Return the [x, y] coordinate for the center point of the cell that contains the specified text.  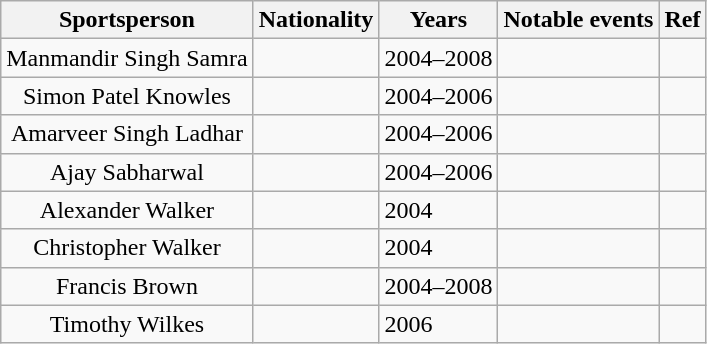
2006 [438, 324]
Sportsperson [127, 20]
Years [438, 20]
Simon Patel Knowles [127, 96]
Ajay Sabharwal [127, 172]
Ref [682, 20]
Amarveer Singh Ladhar [127, 134]
Alexander Walker [127, 210]
Notable events [578, 20]
Nationality [316, 20]
Timothy Wilkes [127, 324]
Francis Brown [127, 286]
Manmandir Singh Samra [127, 58]
Christopher Walker [127, 248]
